Provide the (x, y) coordinate of the cell's center where the given text is located.  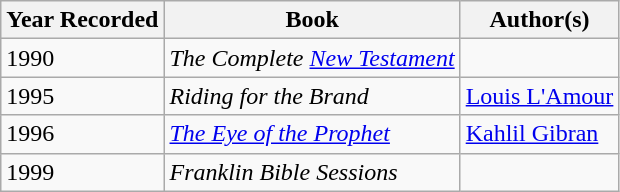
Book (312, 20)
1995 (82, 96)
Author(s) (540, 20)
1999 (82, 172)
1990 (82, 58)
1996 (82, 134)
The Eye of the Prophet (312, 134)
Kahlil Gibran (540, 134)
Riding for the Brand (312, 96)
Franklin Bible Sessions (312, 172)
Year Recorded (82, 20)
The Complete New Testament (312, 58)
Louis L'Amour (540, 96)
